Return [X, Y] of the center of cell containing provided text 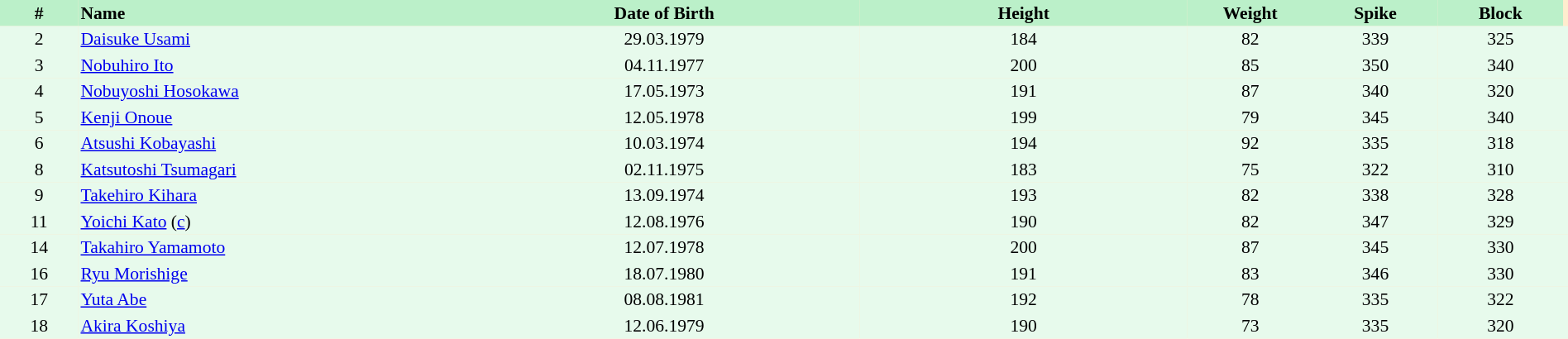
04.11.1977 [664, 65]
199 [1024, 117]
13.09.1974 [664, 195]
328 [1500, 195]
# [39, 13]
83 [1250, 274]
339 [1374, 40]
79 [1250, 117]
Spike [1374, 13]
192 [1024, 299]
16 [39, 274]
Block [1500, 13]
318 [1500, 144]
194 [1024, 144]
Atsushi Kobayashi [273, 144]
Nobuyoshi Hosokawa [273, 91]
6 [39, 144]
73 [1250, 326]
Kenji Onoue [273, 117]
Yoichi Kato (c) [273, 222]
Date of Birth [664, 13]
Height [1024, 13]
11 [39, 222]
Yuta Abe [273, 299]
2 [39, 40]
183 [1024, 169]
08.08.1981 [664, 299]
Takehiro Kihara [273, 195]
14 [39, 248]
Takahiro Yamamoto [273, 248]
347 [1374, 222]
9 [39, 195]
350 [1374, 65]
18 [39, 326]
329 [1500, 222]
Ryu Morishige [273, 274]
12.05.1978 [664, 117]
Daisuke Usami [273, 40]
Katsutoshi Tsumagari [273, 169]
4 [39, 91]
338 [1374, 195]
5 [39, 117]
29.03.1979 [664, 40]
92 [1250, 144]
310 [1500, 169]
8 [39, 169]
193 [1024, 195]
12.08.1976 [664, 222]
184 [1024, 40]
325 [1500, 40]
Nobuhiro Ito [273, 65]
3 [39, 65]
17.05.1973 [664, 91]
Weight [1250, 13]
78 [1250, 299]
10.03.1974 [664, 144]
12.07.1978 [664, 248]
Akira Koshiya [273, 326]
02.11.1975 [664, 169]
346 [1374, 274]
85 [1250, 65]
12.06.1979 [664, 326]
Name [273, 13]
17 [39, 299]
75 [1250, 169]
18.07.1980 [664, 274]
